Return (x, y) of the center of cell containing provided text 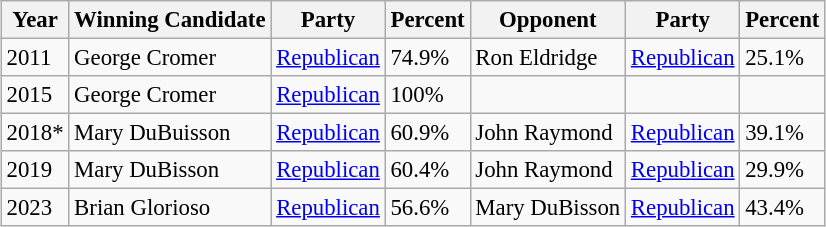
2023 (35, 208)
Winning Candidate (170, 20)
Brian Glorioso (170, 208)
Ron Eldridge (548, 57)
74.9% (428, 57)
2015 (35, 95)
2018* (35, 133)
43.4% (782, 208)
60.4% (428, 170)
60.9% (428, 133)
2011 (35, 57)
100% (428, 95)
56.6% (428, 208)
Opponent (548, 20)
29.9% (782, 170)
Mary DuBuisson (170, 133)
39.1% (782, 133)
Year (35, 20)
25.1% (782, 57)
2019 (35, 170)
